Identify which cell holds the provided text, then report its (X, Y) central coordinate. 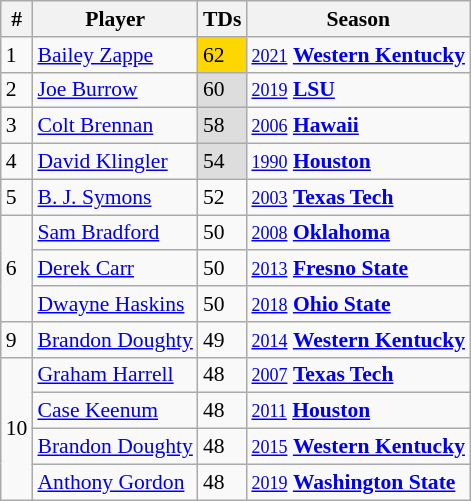
Sam Bradford (114, 233)
2 (17, 90)
10 (17, 428)
2007 Texas Tech (358, 375)
Bailey Zappe (114, 55)
60 (222, 90)
2014 Western Kentucky (358, 340)
2021 Western Kentucky (358, 55)
2011 Houston (358, 411)
2013 Fresno State (358, 269)
2018 Ohio State (358, 304)
2019 Washington State (358, 482)
Player (114, 19)
Derek Carr (114, 269)
David Klingler (114, 162)
1990 Houston (358, 162)
Graham Harrell (114, 375)
# (17, 19)
Joe Burrow (114, 90)
54 (222, 162)
Season (358, 19)
5 (17, 197)
2003 Texas Tech (358, 197)
2015 Western Kentucky (358, 447)
2006 Hawaii (358, 126)
2019 LSU (358, 90)
62 (222, 55)
3 (17, 126)
1 (17, 55)
4 (17, 162)
Anthony Gordon (114, 482)
B. J. Symons (114, 197)
Case Keenum (114, 411)
2008 Oklahoma (358, 233)
6 (17, 268)
Colt Brennan (114, 126)
Dwayne Haskins (114, 304)
9 (17, 340)
TDs (222, 19)
49 (222, 340)
58 (222, 126)
52 (222, 197)
